Locate the cell with the specified text and output its [x, y] center coordinate. 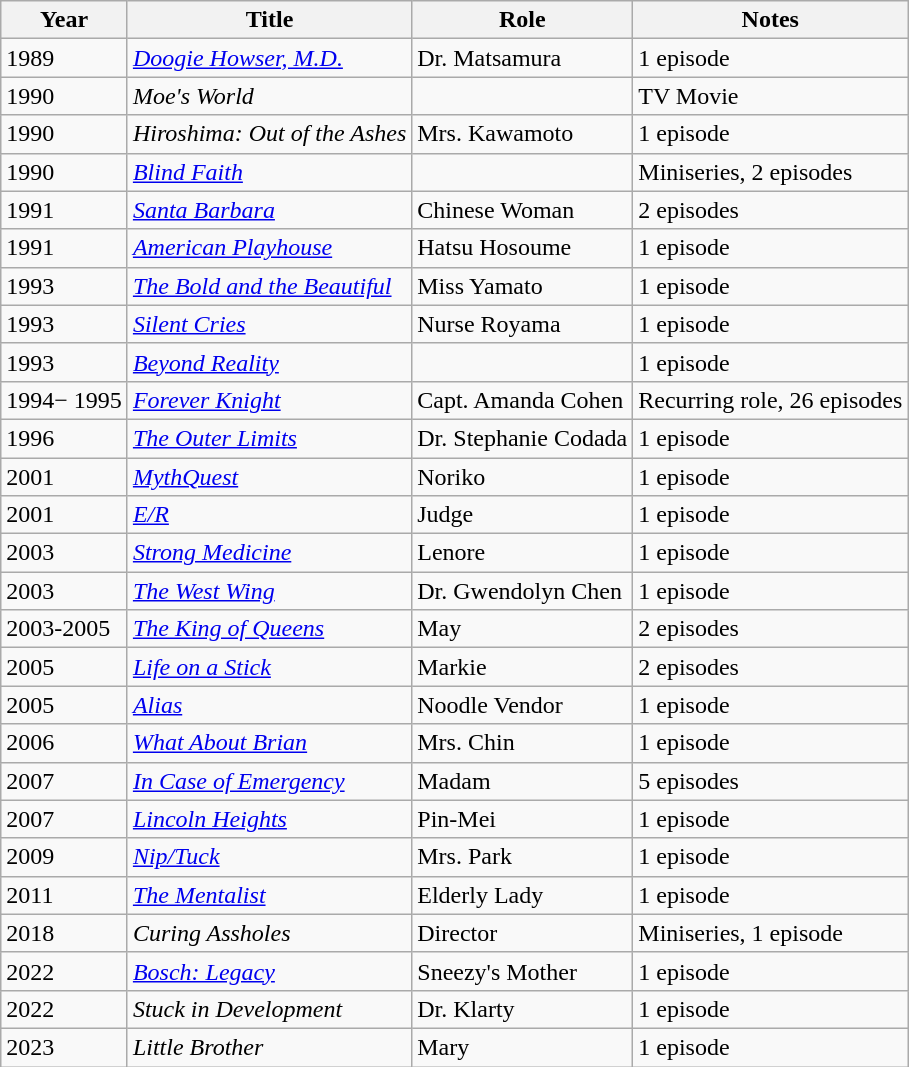
Pin-Mei [522, 819]
Capt. Amanda Cohen [522, 400]
Miss Yamato [522, 286]
Noriko [522, 477]
Doogie Howser, M.D. [269, 58]
Mary [522, 1047]
Life on a Stick [269, 667]
2018 [64, 933]
Sneezy's Mother [522, 971]
2011 [64, 895]
Director [522, 933]
Nurse Royama [522, 324]
Chinese Woman [522, 210]
Stuck in Development [269, 1009]
Hatsu Hosoume [522, 248]
Moe's World [269, 96]
Mrs. Kawamoto [522, 134]
Alias [269, 705]
1996 [64, 438]
Curing Assholes [269, 933]
Hiroshima: Out of the Ashes [269, 134]
Year [64, 20]
Lincoln Heights [269, 819]
The Outer Limits [269, 438]
Role [522, 20]
Miniseries, 1 episode [770, 933]
Dr. Klarty [522, 1009]
1989 [64, 58]
Markie [522, 667]
Mrs. Park [522, 857]
What About Brian [269, 743]
The Mentalist [269, 895]
May [522, 629]
Judge [522, 515]
Madam [522, 781]
5 episodes [770, 781]
Title [269, 20]
American Playhouse [269, 248]
Miniseries, 2 episodes [770, 172]
Dr. Stephanie Codada [522, 438]
Beyond Reality [269, 362]
Santa Barbara [269, 210]
Little Brother [269, 1047]
The Bold and the Beautiful [269, 286]
Elderly Lady [522, 895]
Bosch: Legacy [269, 971]
E/R [269, 515]
2006 [64, 743]
1994− 1995 [64, 400]
Strong Medicine [269, 553]
Mrs. Chin [522, 743]
2023 [64, 1047]
Noodle Vendor [522, 705]
2009 [64, 857]
Notes [770, 20]
Silent Cries [269, 324]
Dr. Gwendolyn Chen [522, 591]
Dr. Matsamura [522, 58]
In Case of Emergency [269, 781]
MythQuest [269, 477]
2003-2005 [64, 629]
The West Wing [269, 591]
Lenore [522, 553]
TV Movie [770, 96]
Nip/Tuck [269, 857]
Recurring role, 26 episodes [770, 400]
Blind Faith [269, 172]
Forever Knight [269, 400]
The King of Queens [269, 629]
